Provide the [X, Y] coordinate of the cell's center where the given text is located.  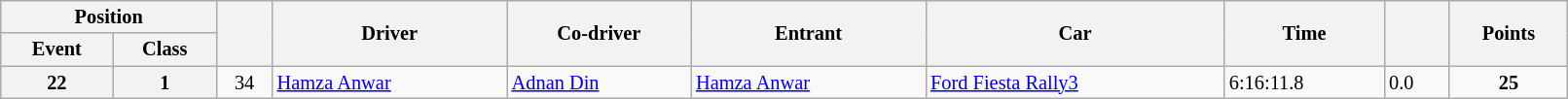
34 [245, 82]
Car [1075, 33]
0.0 [1417, 82]
Driver [389, 33]
Position [109, 16]
6:16:11.8 [1304, 82]
Time [1304, 33]
22 [56, 82]
Ford Fiesta Rally3 [1075, 82]
25 [1509, 82]
Co-driver [600, 33]
Class [165, 49]
1 [165, 82]
Adnan Din [600, 82]
Entrant [808, 33]
Points [1509, 33]
Event [56, 49]
